Determine the [X, Y] coordinate at the center of the cell enclosing the given text.  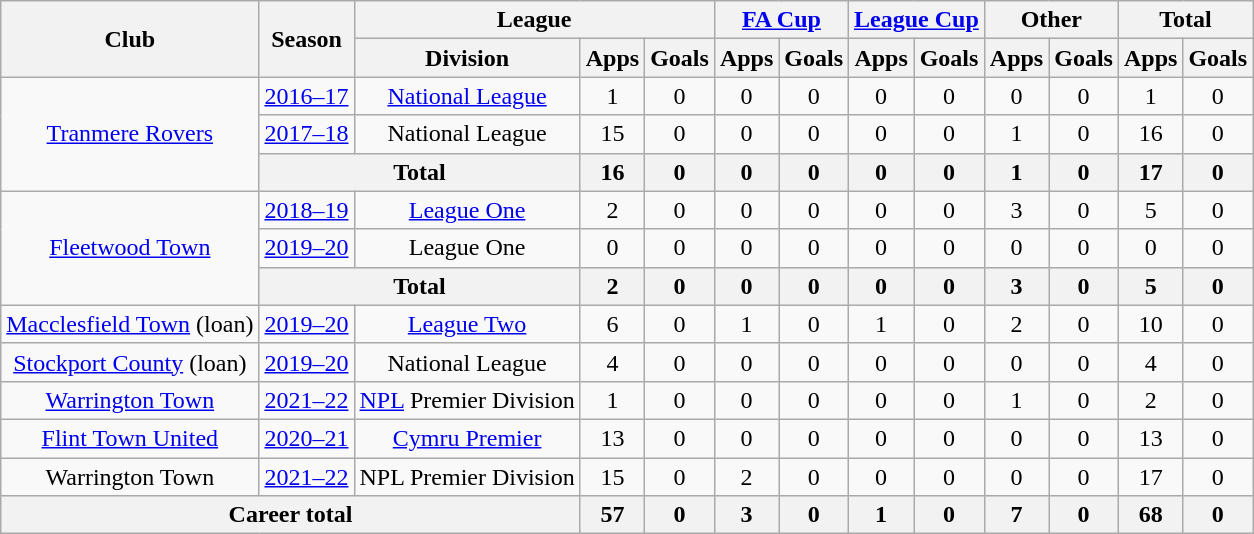
FA Cup [781, 20]
2017–18 [306, 134]
Other [1051, 20]
Cymru Premier [467, 438]
10 [1150, 324]
6 [612, 324]
Tranmere Rovers [130, 134]
2018–19 [306, 210]
Stockport County (loan) [130, 362]
2020–21 [306, 438]
League Cup [917, 20]
Career total [290, 515]
League Two [467, 324]
7 [1016, 515]
Club [130, 39]
Flint Town United [130, 438]
Season [306, 39]
Macclesfield Town (loan) [130, 324]
Division [467, 58]
68 [1150, 515]
57 [612, 515]
2016–17 [306, 96]
League [534, 20]
Fleetwood Town [130, 248]
